Provide the [X, Y] coordinate of the cell's center where the given text is located.  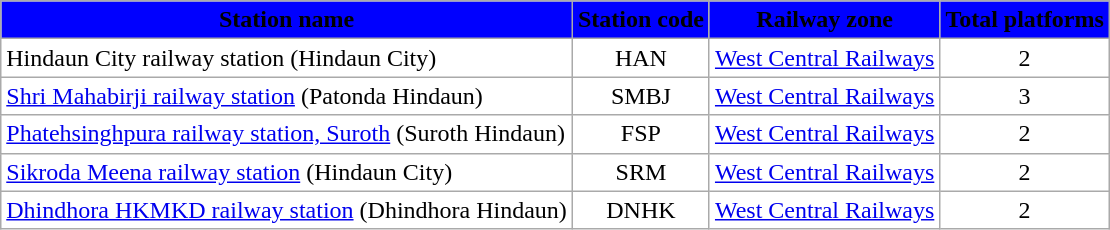
SMBJ [640, 96]
Phatehsinghpura railway station, Suroth (Suroth Hindaun) [287, 134]
Station name [287, 20]
Station code [640, 20]
Shri Mahabirji railway station (Patonda Hindaun) [287, 96]
HAN [640, 58]
Total platforms [1025, 20]
Sikroda Meena railway station (Hindaun City) [287, 172]
SRM [640, 172]
Hindaun City railway station (Hindaun City) [287, 58]
Railway zone [824, 20]
FSP [640, 134]
DNHK [640, 210]
Dhindhora HKMKD railway station (Dhindhora Hindaun) [287, 210]
3 [1025, 96]
